Scan for the cell matching the given text and deliver its (x, y) coordinate at center. 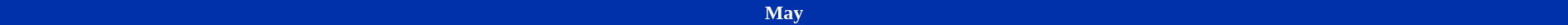
May (784, 12)
